Determine the [X, Y] coordinate at the center of the cell enclosing the given text.  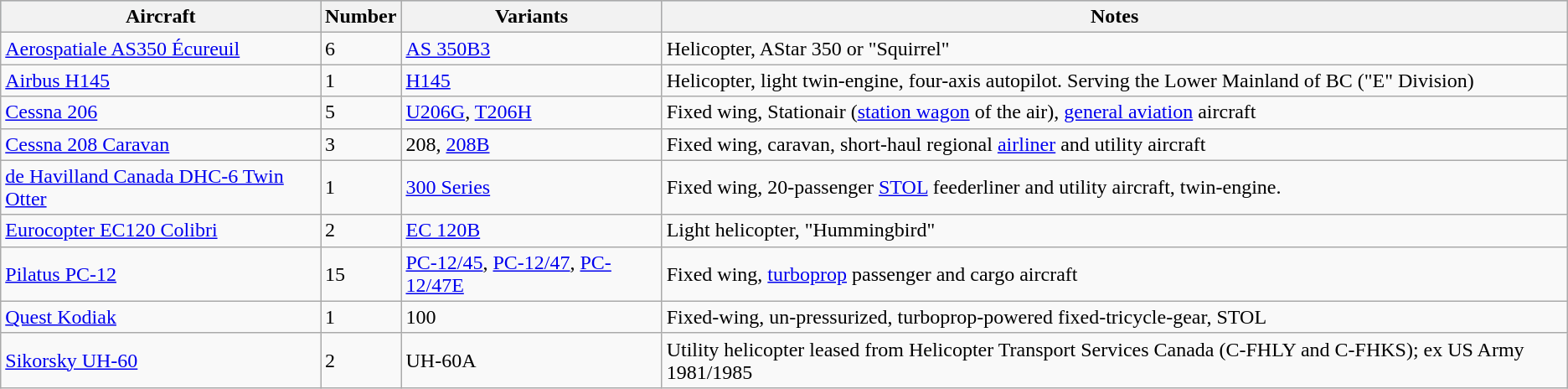
Cessna 208 Caravan [161, 144]
Sikorsky UH-60 [161, 360]
Fixed wing, 20-passenger STOL feederliner and utility aircraft, twin-engine. [1114, 188]
Airbus H145 [161, 80]
6 [361, 49]
100 [531, 317]
Pilatus PC-12 [161, 273]
Light helicopter, "Hummingbird" [1114, 231]
Fixed wing, caravan, short-haul regional airliner and utility aircraft [1114, 144]
Helicopter, AStar 350 or "Squirrel" [1114, 49]
U206G, T206H [531, 112]
Utility helicopter leased from Helicopter Transport Services Canada (C-FHLY and C-FHKS); ex US Army 1981/1985 [1114, 360]
208, 208B [531, 144]
Cessna 206 [161, 112]
UH-60A [531, 360]
Helicopter, light twin-engine, four-axis autopilot. Serving the Lower Mainland of BC ("E" Division) [1114, 80]
Aircraft [161, 17]
PC-12/45, PC-12/47, PC-12/47E [531, 273]
300 Series [531, 188]
H145 [531, 80]
Eurocopter EC120 Colibri [161, 231]
Aerospatiale AS350 Écureuil [161, 49]
EC 120B [531, 231]
Quest Kodiak [161, 317]
Number [361, 17]
5 [361, 112]
de Havilland Canada DHC-6 Twin Otter [161, 188]
Variants [531, 17]
15 [361, 273]
Fixed-wing, un-pressurized, turboprop-powered fixed-tricycle-gear, STOL [1114, 317]
Fixed wing, Stationair (station wagon of the air), general aviation aircraft [1114, 112]
Notes [1114, 17]
AS 350B3 [531, 49]
Fixed wing, turboprop passenger and cargo aircraft [1114, 273]
3 [361, 144]
